Find where the given text appears and provide that cell's center as (x, y) coordinate. 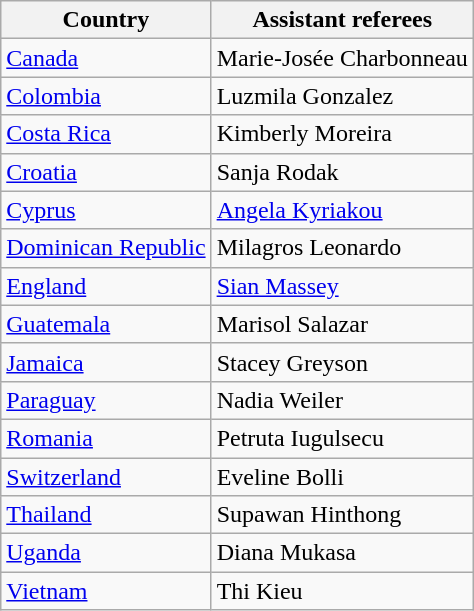
Country (106, 20)
Angela Kyriakou (342, 210)
Colombia (106, 96)
Romania (106, 438)
Sian Massey (342, 286)
Milagros Leonardo (342, 248)
Sanja Rodak (342, 172)
Stacey Greyson (342, 362)
Cyprus (106, 210)
Vietnam (106, 591)
Thailand (106, 515)
Costa Rica (106, 134)
Marie-Josée Charbonneau (342, 58)
Jamaica (106, 362)
Dominican Republic (106, 248)
Canada (106, 58)
Thi Kieu (342, 591)
Kimberly Moreira (342, 134)
Marisol Salazar (342, 324)
Diana Mukasa (342, 553)
England (106, 286)
Switzerland (106, 477)
Guatemala (106, 324)
Croatia (106, 172)
Paraguay (106, 400)
Eveline Bolli (342, 477)
Nadia Weiler (342, 400)
Petruta Iugulsecu (342, 438)
Supawan Hinthong (342, 515)
Uganda (106, 553)
Luzmila Gonzalez (342, 96)
Assistant referees (342, 20)
